From the cell containing the given text, extract its center point as [X, Y] coordinate. 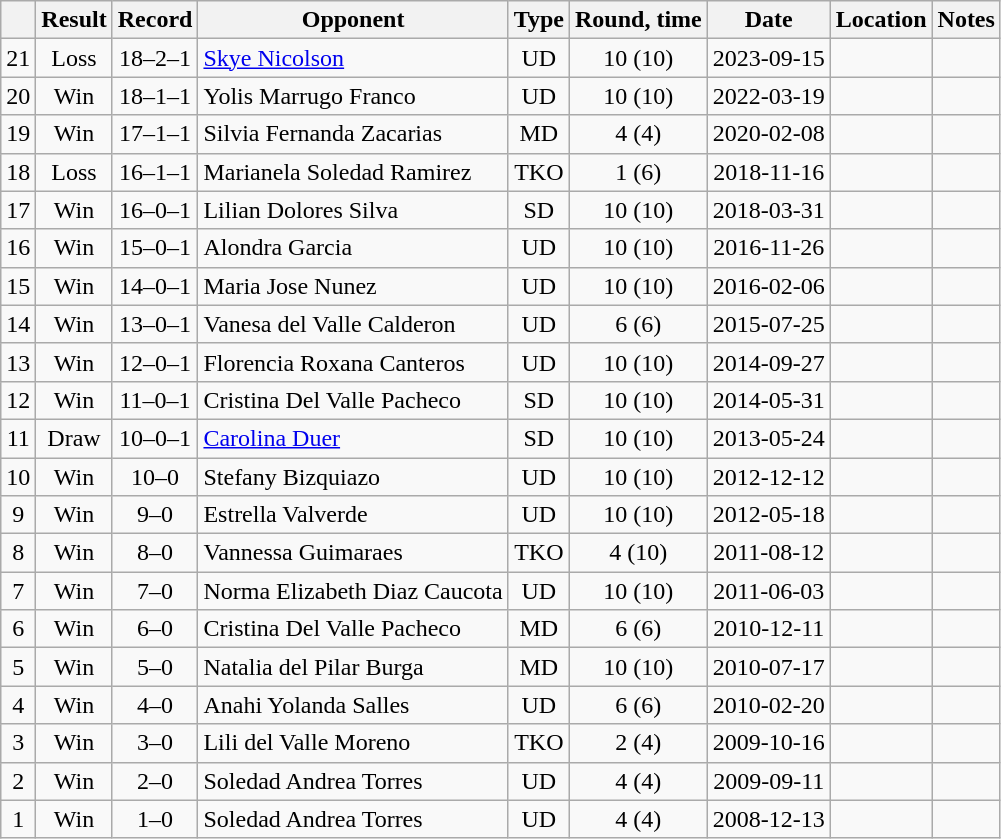
Opponent [353, 20]
10–0 [155, 477]
1 [18, 819]
7 [18, 591]
Vanesa del Valle Calderon [353, 324]
2016-02-06 [768, 286]
Maria Jose Nunez [353, 286]
4 (10) [638, 553]
17–1–1 [155, 134]
18 [18, 172]
2012-05-18 [768, 515]
2016-11-26 [768, 248]
2014-09-27 [768, 362]
Silvia Fernanda Zacarias [353, 134]
Natalia del Pilar Burga [353, 667]
10 [18, 477]
14 [18, 324]
2 (4) [638, 743]
2010-02-20 [768, 705]
6–0 [155, 629]
18–1–1 [155, 96]
4–0 [155, 705]
13–0–1 [155, 324]
16 [18, 248]
11–0–1 [155, 400]
Skye Nicolson [353, 58]
4 [18, 705]
Round, time [638, 20]
2020-02-08 [768, 134]
Lili del Valle Moreno [353, 743]
20 [18, 96]
2 [18, 781]
Norma Elizabeth Diaz Caucota [353, 591]
Stefany Bizquiazo [353, 477]
2013-05-24 [768, 438]
10–0–1 [155, 438]
21 [18, 58]
2011-06-03 [768, 591]
2009-10-16 [768, 743]
19 [18, 134]
5–0 [155, 667]
2008-12-13 [768, 819]
15–0–1 [155, 248]
Anahi Yolanda Salles [353, 705]
Vannessa Guimaraes [353, 553]
6 [18, 629]
Type [538, 20]
Estrella Valverde [353, 515]
Lilian Dolores Silva [353, 210]
8–0 [155, 553]
2009-09-11 [768, 781]
2018-11-16 [768, 172]
12–0–1 [155, 362]
Record [155, 20]
Draw [74, 438]
18–2–1 [155, 58]
Result [74, 20]
17 [18, 210]
2010-07-17 [768, 667]
2011-08-12 [768, 553]
5 [18, 667]
3 [18, 743]
2018-03-31 [768, 210]
Yolis Marrugo Franco [353, 96]
9–0 [155, 515]
3–0 [155, 743]
2–0 [155, 781]
2015-07-25 [768, 324]
12 [18, 400]
9 [18, 515]
Location [881, 20]
1 (6) [638, 172]
8 [18, 553]
2014-05-31 [768, 400]
16–0–1 [155, 210]
Notes [966, 20]
1–0 [155, 819]
Marianela Soledad Ramirez [353, 172]
Alondra Garcia [353, 248]
2022-03-19 [768, 96]
7–0 [155, 591]
16–1–1 [155, 172]
Carolina Duer [353, 438]
2010-12-11 [768, 629]
13 [18, 362]
Date [768, 20]
Florencia Roxana Canteros [353, 362]
14–0–1 [155, 286]
2023-09-15 [768, 58]
2012-12-12 [768, 477]
15 [18, 286]
11 [18, 438]
